Provide the [X, Y] coordinate of the cell's center where the given text is located.  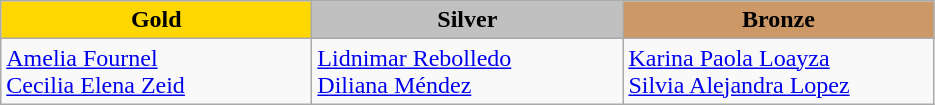
Amelia FournelCecilia Elena Zeid [156, 72]
Karina Paola LoayzaSilvia Alejandra Lopez [778, 72]
Lidnimar RebolledoDiliana Méndez [468, 72]
Gold [156, 20]
Silver [468, 20]
Bronze [778, 20]
